Capture the cell that displays the provided text and extract its (x, y) central coordinate. 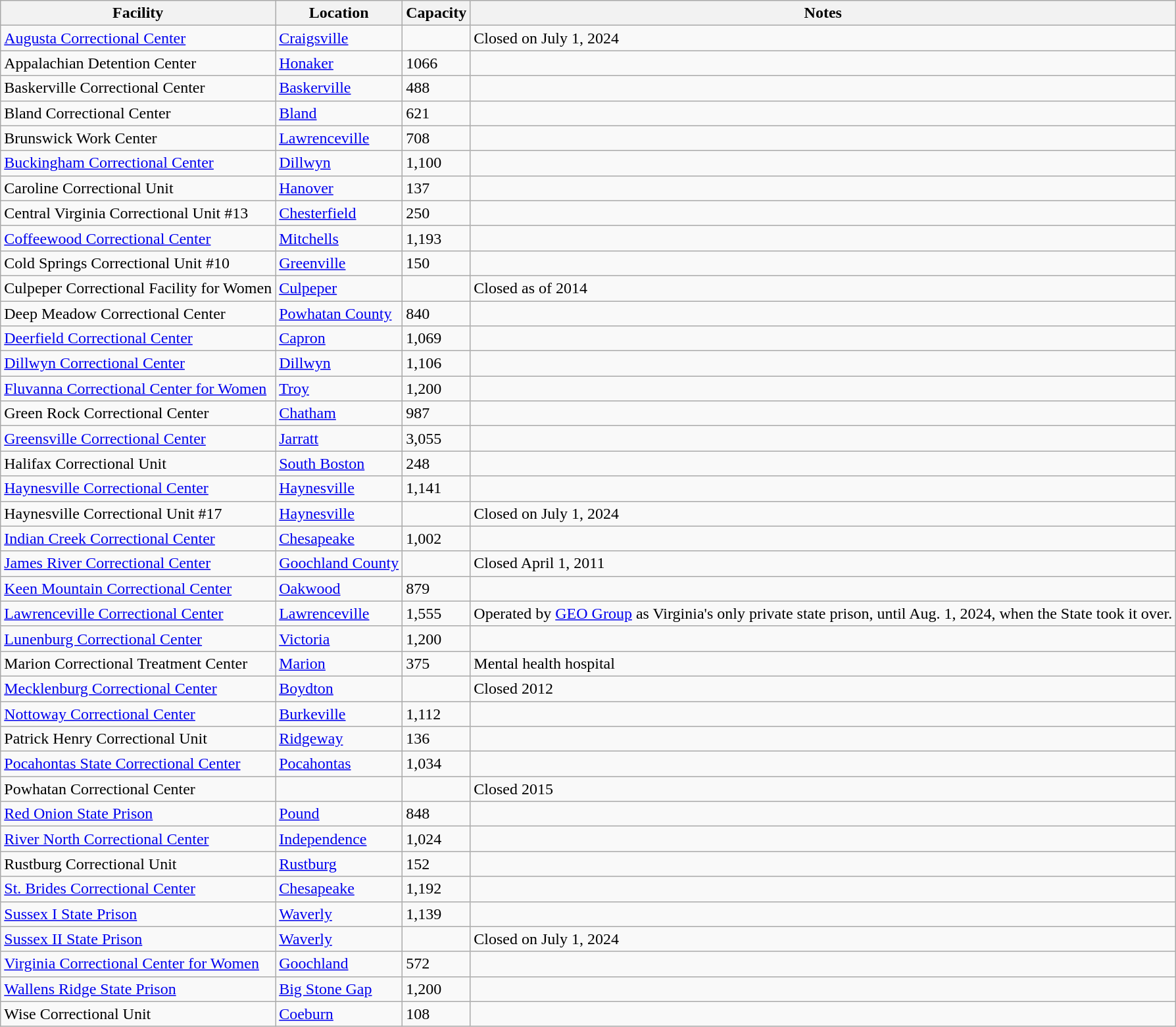
Culpeper Correctional Facility for Women (138, 288)
Mental health hospital (823, 663)
Appalachian Detention Center (138, 63)
Marion (339, 663)
Coffeewood Correctional Center (138, 238)
250 (437, 213)
Augusta Correctional Center (138, 38)
Honaker (339, 63)
Hanover (339, 188)
Brunswick Work Center (138, 138)
Rustburg Correctional Unit (138, 864)
Indian Creek Correctional Center (138, 538)
Virginia Correctional Center for Women (138, 964)
Bland (339, 113)
1,024 (437, 839)
Craigsville (339, 38)
1,034 (437, 764)
Jarratt (339, 439)
Closed April 1, 2011 (823, 563)
108 (437, 1014)
Central Virginia Correctional Unit #13 (138, 213)
St. Brides Correctional Center (138, 889)
River North Correctional Center (138, 839)
Goochland County (339, 563)
Greenville (339, 263)
Pocahontas (339, 764)
Nottoway Correctional Center (138, 713)
Chatham (339, 414)
Mitchells (339, 238)
248 (437, 464)
Halifax Correctional Unit (138, 464)
South Boston (339, 464)
Marion Correctional Treatment Center (138, 663)
Rustburg (339, 864)
Caroline Correctional Unit (138, 188)
Sussex I State Prison (138, 914)
Baskerville (339, 88)
Sussex II State Prison (138, 939)
Greensville Correctional Center (138, 439)
Deep Meadow Correctional Center (138, 314)
Operated by GEO Group as Virginia's only private state prison, until Aug. 1, 2024, when the State took it over. (823, 613)
Pocahontas State Correctional Center (138, 764)
1066 (437, 63)
Mecklenburg Correctional Center (138, 688)
708 (437, 138)
375 (437, 663)
Oakwood (339, 588)
1,002 (437, 538)
1,193 (437, 238)
152 (437, 864)
136 (437, 739)
1,069 (437, 339)
Notes (823, 13)
Boydton (339, 688)
Coeburn (339, 1014)
Victoria (339, 638)
Dillwyn Correctional Center (138, 364)
Lawrenceville Correctional Center (138, 613)
150 (437, 263)
137 (437, 188)
848 (437, 814)
879 (437, 588)
Ridgeway (339, 739)
Closed 2012 (823, 688)
Cold Springs Correctional Unit #10 (138, 263)
Capron (339, 339)
Red Onion State Prison (138, 814)
Wise Correctional Unit (138, 1014)
1,100 (437, 163)
Goochland (339, 964)
Keen Mountain Correctional Center (138, 588)
Pound (339, 814)
Chesterfield (339, 213)
Patrick Henry Correctional Unit (138, 739)
Haynesville Correctional Center (138, 489)
Closed 2015 (823, 789)
Closed as of 2014 (823, 288)
Burkeville (339, 713)
1,112 (437, 713)
Big Stone Gap (339, 989)
Haynesville Correctional Unit #17 (138, 513)
Troy (339, 389)
3,055 (437, 439)
1,106 (437, 364)
Green Rock Correctional Center (138, 414)
Location (339, 13)
Facility (138, 13)
Powhatan Correctional Center (138, 789)
1,141 (437, 489)
Lunenburg Correctional Center (138, 638)
1,555 (437, 613)
Baskerville Correctional Center (138, 88)
Fluvanna Correctional Center for Women (138, 389)
572 (437, 964)
Capacity (437, 13)
Buckingham Correctional Center (138, 163)
840 (437, 314)
Bland Correctional Center (138, 113)
Culpeper (339, 288)
621 (437, 113)
James River Correctional Center (138, 563)
Independence (339, 839)
Powhatan County (339, 314)
1,192 (437, 889)
488 (437, 88)
Wallens Ridge State Prison (138, 989)
987 (437, 414)
1,139 (437, 914)
Deerfield Correctional Center (138, 339)
